Extract the (x, y) coordinate from the center of the cell holding the provided text.  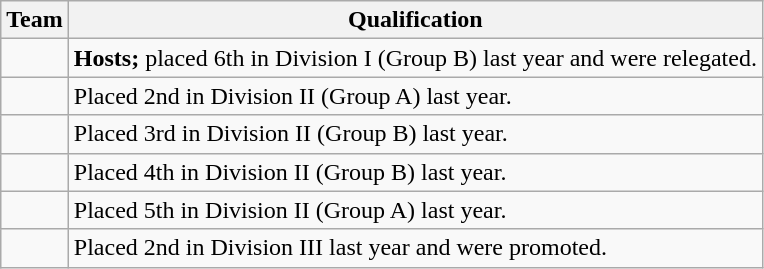
Placed 2nd in Division II (Group A) last year. (415, 96)
Placed 4th in Division II (Group B) last year. (415, 172)
Placed 2nd in Division III last year and were promoted. (415, 248)
Qualification (415, 20)
Placed 5th in Division II (Group A) last year. (415, 210)
Hosts; placed 6th in Division I (Group B) last year and were relegated. (415, 58)
Team (35, 20)
Placed 3rd in Division II (Group B) last year. (415, 134)
